Determine the [x, y] coordinate at the center of the cell enclosing the given text.  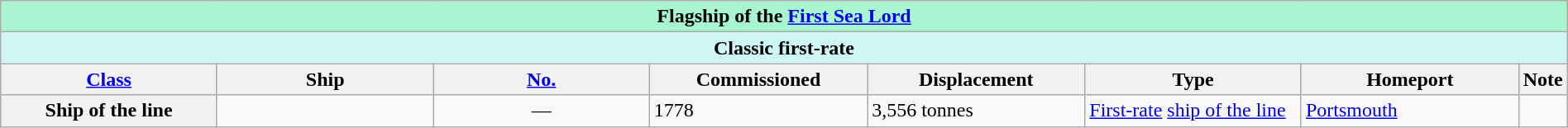
Class [109, 79]
Homeport [1409, 79]
First-rate ship of the line [1193, 111]
Ship [325, 79]
Portsmouth [1409, 111]
Flagship of the First Sea Lord [784, 17]
Commissioned [758, 79]
3,556 tonnes [976, 111]
Classic first-rate [784, 48]
— [541, 111]
Ship of the line [109, 111]
Type [1193, 79]
No. [541, 79]
Note [1543, 79]
1778 [758, 111]
Displacement [976, 79]
